Determine the [x, y] coordinate at the center of the cell enclosing the given text.  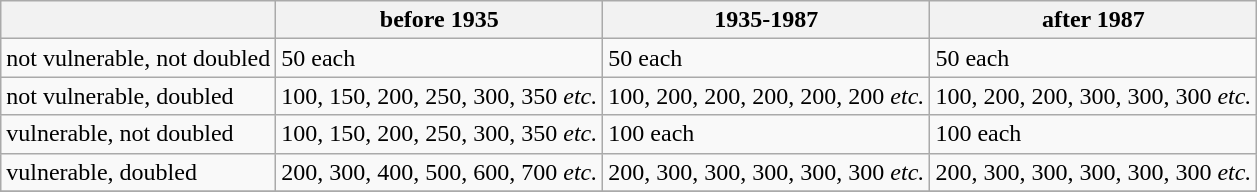
1935-1987 [766, 20]
100, 200, 200, 200, 200, 200 etc. [766, 96]
100, 200, 200, 300, 300, 300 etc. [1094, 96]
vulnerable, doubled [138, 172]
200, 300, 400, 500, 600, 700 etc. [440, 172]
not vulnerable, doubled [138, 96]
vulnerable, not doubled [138, 134]
after 1987 [1094, 20]
before 1935 [440, 20]
not vulnerable, not doubled [138, 58]
